Return the (X, Y) coordinate for the center point of the cell that contains the specified text.  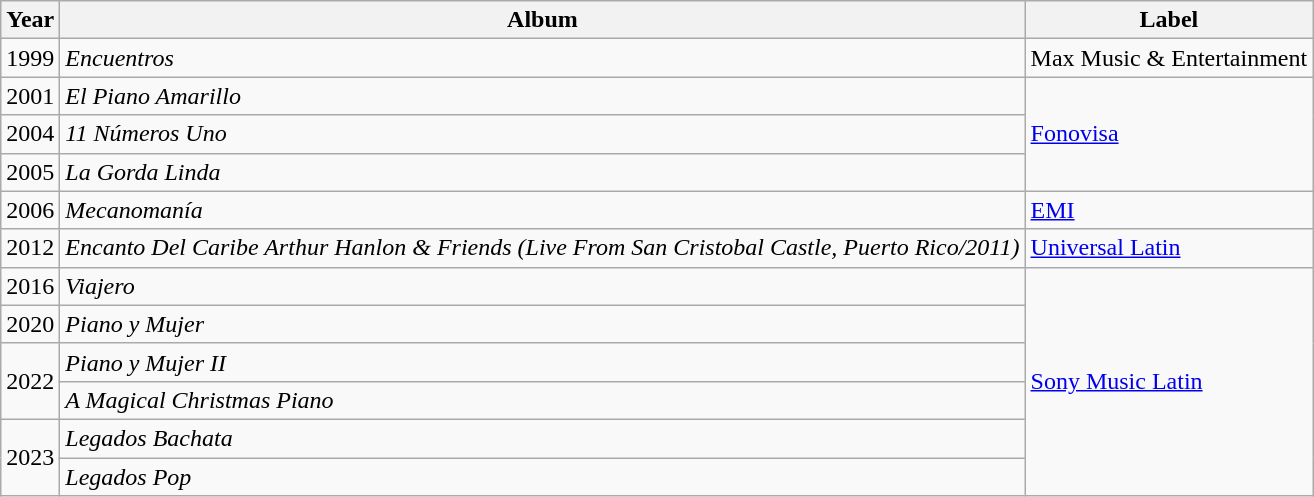
Encanto Del Caribe Arthur Hanlon & Friends (Live From San Cristobal Castle, Puerto Rico/2011) (542, 248)
1999 (30, 58)
Year (30, 20)
Album (542, 20)
2016 (30, 286)
La Gorda Linda (542, 172)
Viajero (542, 286)
Fonovisa (1169, 134)
11 Números Uno (542, 134)
2005 (30, 172)
2012 (30, 248)
Max Music & Entertainment (1169, 58)
Universal Latin (1169, 248)
2006 (30, 210)
Legados Bachata (542, 438)
Encuentros (542, 58)
2020 (30, 324)
2004 (30, 134)
2001 (30, 96)
Sony Music Latin (1169, 381)
A Magical Christmas Piano (542, 400)
EMI (1169, 210)
2022 (30, 381)
2023 (30, 457)
Label (1169, 20)
Legados Pop (542, 477)
El Piano Amarillo (542, 96)
Piano y Mujer (542, 324)
Piano y Mujer II (542, 362)
Mecanomanía (542, 210)
